Pinpoint the cell where the given text exists, returning its [X, Y] midpoint coordinate. 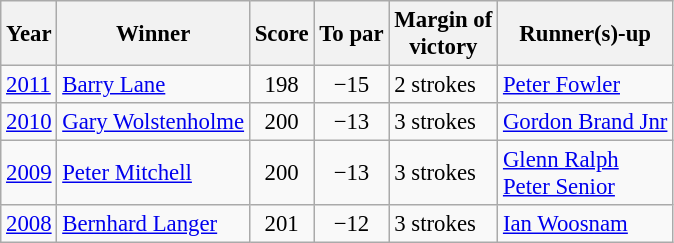
Gordon Brand Jnr [586, 122]
Gary Wolstenholme [153, 122]
201 [282, 224]
2008 [29, 224]
Glenn Ralph Peter Senior [586, 174]
Peter Fowler [586, 85]
To par [352, 34]
−15 [352, 85]
Margin ofvictory [444, 34]
Year [29, 34]
−12 [352, 224]
198 [282, 85]
Ian Woosnam [586, 224]
Score [282, 34]
2 strokes [444, 85]
Winner [153, 34]
Bernhard Langer [153, 224]
Barry Lane [153, 85]
Runner(s)-up [586, 34]
2009 [29, 174]
Peter Mitchell [153, 174]
2010 [29, 122]
2011 [29, 85]
